Detect which cell encompasses the target text, then output its [X, Y] center coordinate. 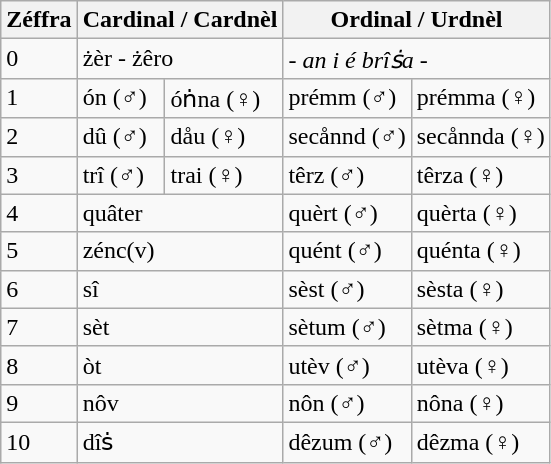
trî (♂) [121, 175]
Zéffra [39, 20]
quèrt (♂) [347, 213]
têrza (♀) [480, 175]
Cardinal / Cardnèl [180, 20]
8 [39, 365]
ón (♂) [121, 98]
óṅna (♀) [224, 98]
10 [39, 442]
7 [39, 327]
utèva (♀) [480, 365]
Ordinal / Urdnèl [416, 20]
secånnd (♂) [347, 137]
prémma (♀) [480, 98]
utèv (♂) [347, 365]
0 [39, 59]
3 [39, 175]
1 [39, 98]
dåu (♀) [224, 137]
sèt [180, 327]
trai (♀) [224, 175]
nôv [180, 403]
6 [39, 289]
sètum (♂) [347, 327]
nôn (♂) [347, 403]
sî [180, 289]
sèsta (♀) [480, 289]
- an i é brîṡa - [416, 59]
9 [39, 403]
żèr - żêro [180, 59]
prémm (♂) [347, 98]
4 [39, 213]
dîṡ [180, 442]
sètma (♀) [480, 327]
2 [39, 137]
quâter [180, 213]
têrz (♂) [347, 175]
zénc(v) [180, 251]
quént (♂) [347, 251]
secånnda (♀) [480, 137]
dêzma (♀) [480, 442]
dû (♂) [121, 137]
sèst (♂) [347, 289]
òt [180, 365]
nôna (♀) [480, 403]
5 [39, 251]
dêzum (♂) [347, 442]
quèrta (♀) [480, 213]
quénta (♀) [480, 251]
